Determine the [x, y] coordinate at the center of the cell enclosing the given text.  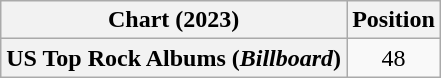
Position [394, 20]
US Top Rock Albums (Billboard) [174, 58]
Chart (2023) [174, 20]
48 [394, 58]
